Scan for the cell matching the given text and deliver its (x, y) coordinate at center. 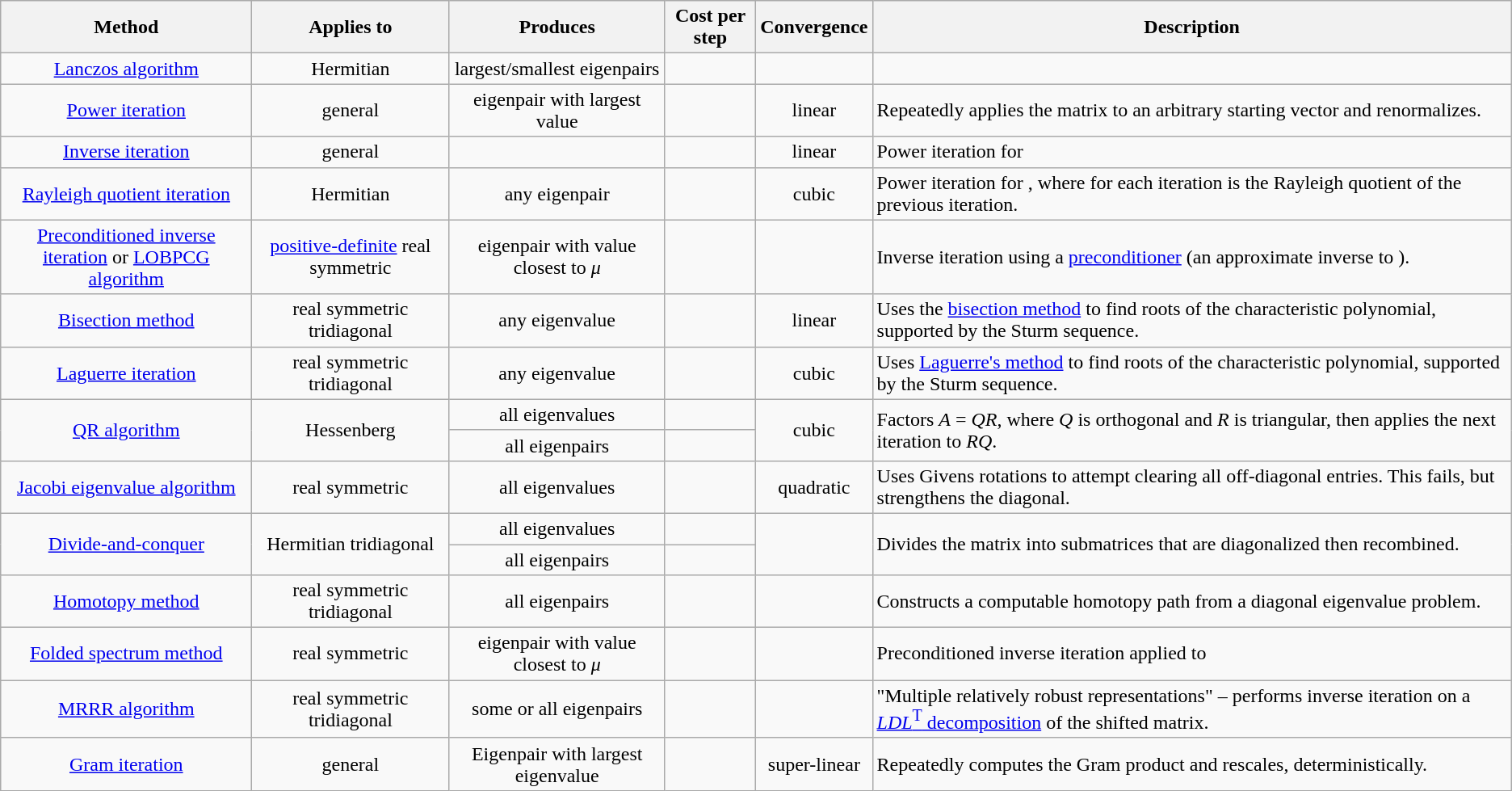
Inverse iteration using a preconditioner (an approximate inverse to ). (1192, 257)
Power iteration (126, 110)
Rayleigh quotient iteration (126, 194)
Preconditioned inverse iteration applied to (1192, 654)
some or all eigenpairs (557, 709)
Produces (557, 27)
"Multiple relatively robust representations" – performs inverse iteration on a LDLT decomposition of the shifted matrix. (1192, 709)
Jacobi eigenvalue algorithm (126, 486)
Convergence (814, 27)
Divide-and-conquer (126, 544)
Applies to (351, 27)
Description (1192, 27)
Hermitian tridiagonal (351, 544)
Uses Laguerre's method to find roots of the characteristic polynomial, supported by the Sturm sequence. (1192, 373)
Power iteration for (1192, 152)
Preconditioned inverse iteration or LOBPCG algorithm (126, 257)
any eigenpair (557, 194)
Repeatedly applies the matrix to an arbitrary starting vector and renormalizes. (1192, 110)
Method (126, 27)
Gram iteration (126, 764)
eigenpair with largest value (557, 110)
Constructs a computable homotopy path from a diagonal eigenvalue problem. (1192, 601)
Laguerre iteration (126, 373)
Homotopy method (126, 601)
Cost per step (710, 27)
largest/smallest eigenpairs (557, 69)
Uses the bisection method to find roots of the characteristic polynomial, supported by the Sturm sequence. (1192, 320)
MRRR algorithm (126, 709)
positive-definite real symmetric (351, 257)
Eigenpair with largest eigenvalue (557, 764)
Divides the matrix into submatrices that are diagonalized then recombined. (1192, 544)
quadratic (814, 486)
Power iteration for , where for each iteration is the Rayleigh quotient of the previous iteration. (1192, 194)
Uses Givens rotations to attempt clearing all off-diagonal entries. This fails, but strengthens the diagonal. (1192, 486)
Inverse iteration (126, 152)
Repeatedly computes the Gram product and rescales, deterministically. (1192, 764)
Hessenberg (351, 430)
Factors A = QR, where Q is orthogonal and R is triangular, then applies the next iteration to RQ. (1192, 430)
super-linear (814, 764)
Lanczos algorithm (126, 69)
QR algorithm (126, 430)
Folded spectrum method (126, 654)
Bisection method (126, 320)
